Identify which cell holds the provided text, then report its (x, y) central coordinate. 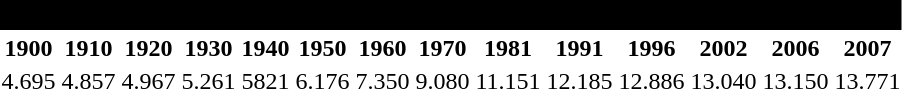
1981 (508, 48)
1970 (442, 48)
1991 (580, 48)
2006 (796, 48)
1940 (266, 48)
1950 (322, 48)
2007 (868, 48)
1920 (148, 48)
1960 (382, 48)
1930 (208, 48)
1900 (28, 48)
1996 (652, 48)
2002 (724, 48)
Canals demography evolution (451, 15)
1910 (88, 48)
